Return the (X, Y) coordinate for the center point of the cell that contains the specified text.  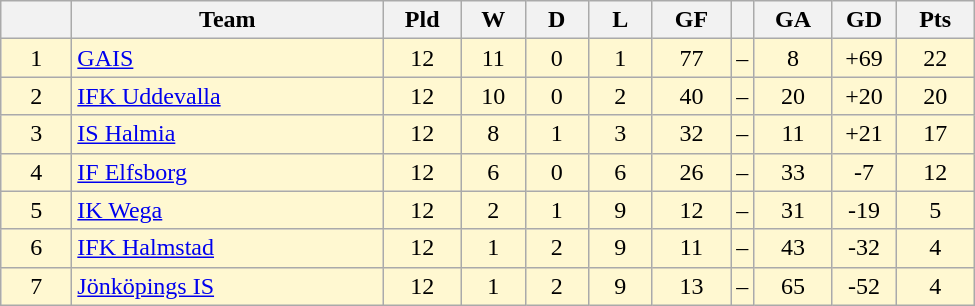
-19 (864, 210)
IS Halmia (228, 134)
31 (794, 210)
IF Elfsborg (228, 172)
65 (794, 286)
-7 (864, 172)
Jönköpings IS (228, 286)
22 (936, 58)
Pts (936, 20)
17 (936, 134)
10 (493, 96)
W (493, 20)
GD (864, 20)
-32 (864, 248)
77 (692, 58)
40 (692, 96)
+20 (864, 96)
GA (794, 20)
+21 (864, 134)
D (557, 20)
13 (692, 286)
GF (692, 20)
Team (228, 20)
IK Wega (228, 210)
-52 (864, 286)
32 (692, 134)
IFK Uddevalla (228, 96)
7 (36, 286)
IFK Halmstad (228, 248)
GAIS (228, 58)
26 (692, 172)
43 (794, 248)
+69 (864, 58)
33 (794, 172)
L (621, 20)
Pld (422, 20)
